For the text-containing cell, return its midpoint in [X, Y] coordinate format. 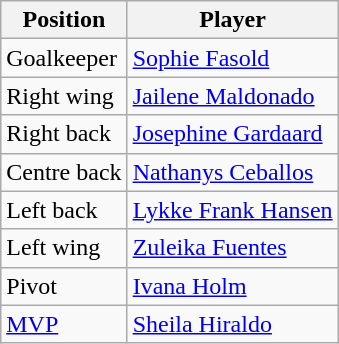
Centre back [64, 172]
Right wing [64, 96]
Sophie Fasold [232, 58]
Player [232, 20]
Position [64, 20]
Ivana Holm [232, 286]
Josephine Gardaard [232, 134]
Pivot [64, 286]
Right back [64, 134]
Zuleika Fuentes [232, 248]
Left wing [64, 248]
Lykke Frank Hansen [232, 210]
Left back [64, 210]
MVP [64, 324]
Goalkeeper [64, 58]
Nathanys Ceballos [232, 172]
Sheila Hiraldo [232, 324]
Jailene Maldonado [232, 96]
